Search for the cell housing the specified text and yield its [X, Y] center coordinate. 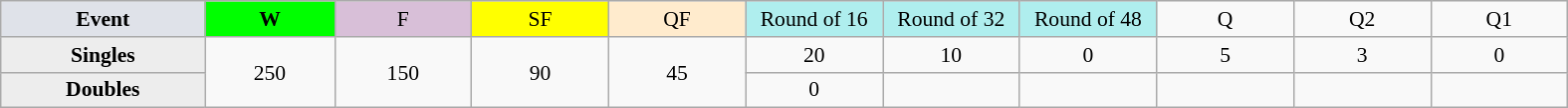
45 [677, 72]
W [270, 19]
QF [677, 19]
Round of 32 [951, 19]
Q1 [1499, 19]
Doubles [104, 90]
Round of 48 [1088, 19]
10 [951, 55]
F [403, 19]
5 [1226, 55]
20 [814, 55]
150 [403, 72]
Round of 16 [814, 19]
Event [104, 19]
90 [541, 72]
3 [1362, 55]
250 [270, 72]
Q [1226, 19]
Q2 [1362, 19]
Singles [104, 55]
SF [541, 19]
